From the cell containing the given text, extract its center point as (x, y) coordinate. 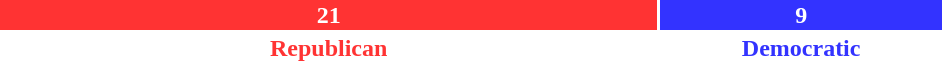
9 (801, 15)
21 (328, 15)
